Determine the [x, y] coordinate at the center of the cell enclosing the given text.  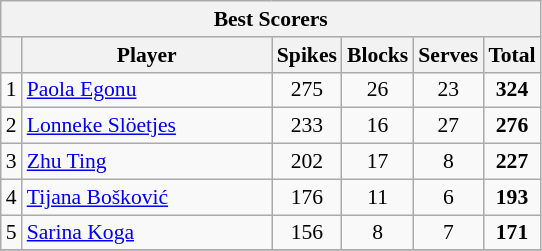
3 [12, 162]
Blocks [378, 55]
Spikes [307, 55]
227 [512, 162]
7 [448, 233]
324 [512, 90]
202 [307, 162]
156 [307, 233]
1 [12, 90]
233 [307, 126]
Sarina Koga [147, 233]
171 [512, 233]
Lonneke Slöetjes [147, 126]
23 [448, 90]
Total [512, 55]
27 [448, 126]
11 [378, 197]
Paola Egonu [147, 90]
26 [378, 90]
17 [378, 162]
Serves [448, 55]
6 [448, 197]
Best Scorers [271, 19]
5 [12, 233]
16 [378, 126]
275 [307, 90]
193 [512, 197]
4 [12, 197]
Player [147, 55]
2 [12, 126]
276 [512, 126]
Tijana Bošković [147, 197]
176 [307, 197]
Zhu Ting [147, 162]
